Extract the [X, Y] coordinate from the center of the cell holding the provided text.  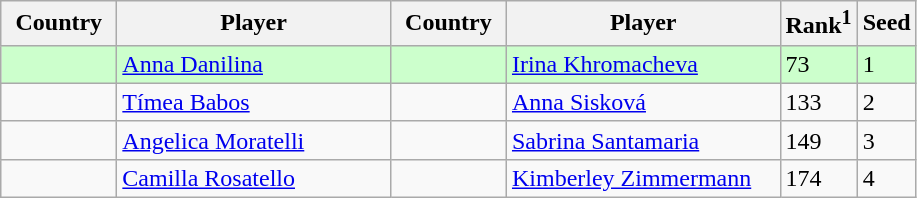
Rank1 [818, 24]
Seed [886, 24]
Anna Sisková [643, 102]
1 [886, 64]
3 [886, 140]
133 [818, 102]
Angelica Moratelli [254, 140]
Kimberley Zimmermann [643, 178]
Tímea Babos [254, 102]
149 [818, 140]
73 [818, 64]
2 [886, 102]
Irina Khromacheva [643, 64]
Anna Danilina [254, 64]
174 [818, 178]
Camilla Rosatello [254, 178]
4 [886, 178]
Sabrina Santamaria [643, 140]
